Determine the [X, Y] coordinate at the center of the cell enclosing the given text.  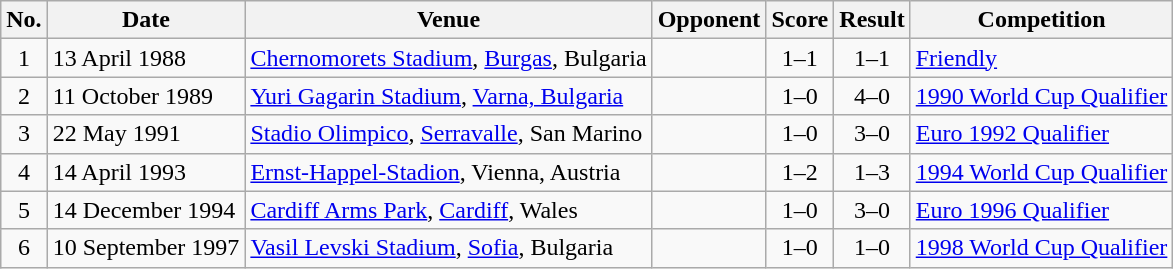
1–2 [800, 172]
Ernst-Happel-Stadion, Vienna, Austria [448, 172]
Opponent [709, 20]
2 [24, 96]
14 April 1993 [146, 172]
Friendly [1042, 58]
Venue [448, 20]
Cardiff Arms Park, Cardiff, Wales [448, 210]
1 [24, 58]
Competition [1042, 20]
1–3 [872, 172]
1990 World Cup Qualifier [1042, 96]
11 October 1989 [146, 96]
6 [24, 248]
4 [24, 172]
4–0 [872, 96]
Euro 1996 Qualifier [1042, 210]
13 April 1988 [146, 58]
5 [24, 210]
3 [24, 134]
Yuri Gagarin Stadium, Varna, Bulgaria [448, 96]
Vasil Levski Stadium, Sofia, Bulgaria [448, 248]
No. [24, 20]
Stadio Olimpico, Serravalle, San Marino [448, 134]
Chernomorets Stadium, Burgas, Bulgaria [448, 58]
22 May 1991 [146, 134]
Score [800, 20]
1994 World Cup Qualifier [1042, 172]
14 December 1994 [146, 210]
Euro 1992 Qualifier [1042, 134]
Date [146, 20]
10 September 1997 [146, 248]
1998 World Cup Qualifier [1042, 248]
Result [872, 20]
